Pinpoint the cell where the given text exists, returning its (x, y) midpoint coordinate. 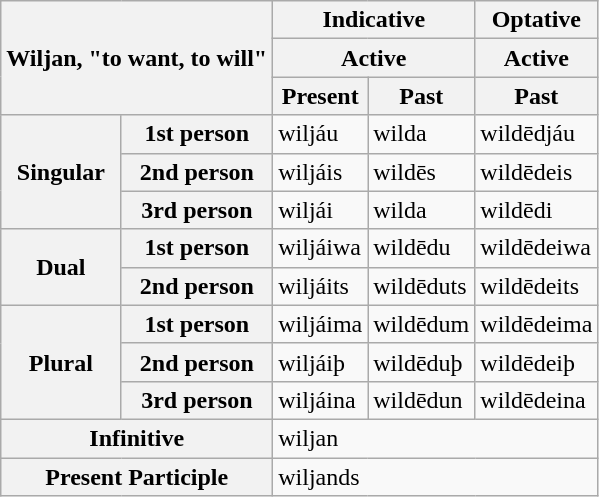
wiljáiwa (320, 248)
wiljáima (320, 324)
Present Participle (137, 477)
Present (320, 96)
wildēdeina (536, 400)
wildēs (422, 172)
wildēdu (422, 248)
wildēdeits (536, 286)
wildēdeiþ (536, 362)
wildēdun (422, 400)
wiljáiþ (320, 362)
wildēdeiwa (536, 248)
wiljáis (320, 172)
wiljands (436, 477)
wiljan (436, 438)
wildēdjáu (536, 134)
wiljáu (320, 134)
Infinitive (137, 438)
wildēduþ (422, 362)
Dual (61, 267)
wildēdum (422, 324)
wildēdeis (536, 172)
wildēdeima (536, 324)
Optative (536, 20)
wildēduts (422, 286)
wildēdi (536, 210)
Wiljan, "to want, to will" (137, 58)
Indicative (374, 20)
wiljáina (320, 400)
Plural (61, 362)
wiljái (320, 210)
wiljáits (320, 286)
Singular (61, 172)
